Determine the (X, Y) coordinate at the center of the cell enclosing the given text.  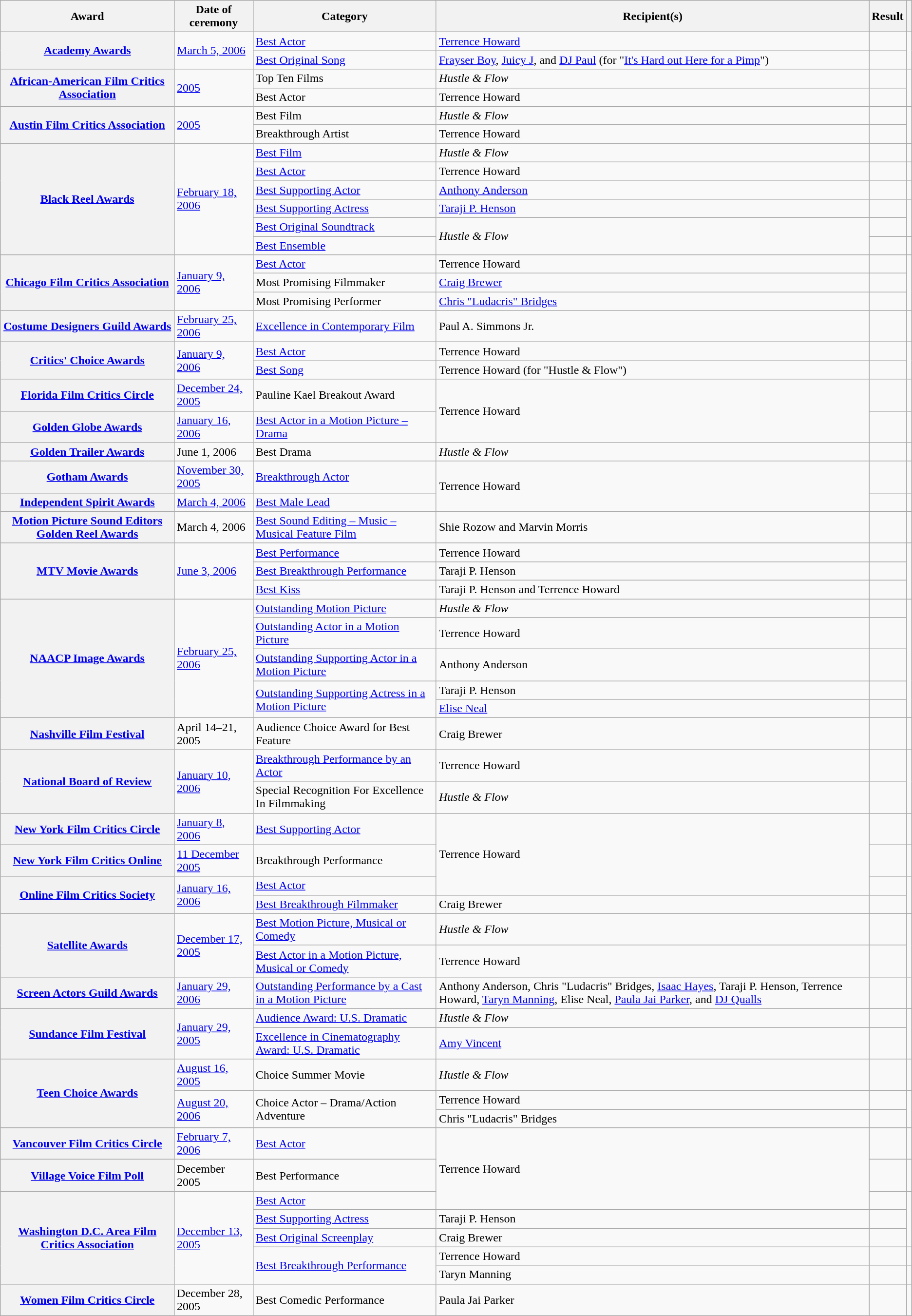
Special Recognition For Excellence In Filmmaking (344, 797)
Best Original Screenplay (344, 1238)
February 18, 2006 (214, 199)
Paula Jai Parker (652, 1299)
Nashville Film Festival (88, 734)
African-American Film Critics Association (88, 88)
Best Sound Editing – Music – Musical Feature Film (344, 527)
Outstanding Supporting Actress in a Motion Picture (344, 699)
Elise Neal (652, 709)
Outstanding Actor in a Motion Picture (344, 634)
January 29, 2006 (214, 992)
Most Promising Filmmaker (344, 283)
Outstanding Motion Picture (344, 608)
June 1, 2006 (214, 452)
National Board of Review (88, 781)
Best Male Lead (344, 502)
Best Drama (344, 452)
Gotham Awards (88, 477)
Excellence in Cinematography Award: U.S. Dramatic (344, 1043)
Motion Picture Sound Editors Golden Reel Awards (88, 527)
Choice Actor – Drama/Action Adventure (344, 1109)
Breakthrough Actor (344, 477)
Satellite Awards (88, 945)
Best Actor in a Motion Picture, Musical or Comedy (344, 961)
Best Actor in a Motion Picture – Drama (344, 427)
August 16, 2005 (214, 1075)
December 13, 2005 (214, 1238)
Breakthrough Performance (344, 861)
Chicago Film Critics Association (88, 283)
NAACP Image Awards (88, 658)
Pauline Kael Breakout Award (344, 395)
Best Song (344, 370)
Recipient(s) (652, 17)
December 17, 2005 (214, 945)
Village Voice Film Poll (88, 1176)
Best Kiss (344, 589)
November 30, 2005 (214, 477)
Date of ceremony (214, 17)
Excellence in Contemporary Film (344, 327)
Frayser Boy, Juicy J, and DJ Paul (for "It's Hard out Here for a Pimp") (652, 60)
Paul A. Simmons Jr. (652, 327)
June 3, 2006 (214, 571)
Award (88, 17)
Taryn Manning (652, 1275)
Academy Awards (88, 51)
Women Film Critics Circle (88, 1299)
Screen Actors Guild Awards (88, 992)
Amy Vincent (652, 1043)
Audience Award: U.S. Dramatic (344, 1018)
January 8, 2006 (214, 829)
Best Breakthrough Filmmaker (344, 904)
Best Original Song (344, 60)
Outstanding Supporting Actor in a Motion Picture (344, 665)
Vancouver Film Critics Circle (88, 1143)
MTV Movie Awards (88, 571)
Teen Choice Awards (88, 1094)
Best Original Soundtrack (344, 227)
Sundance Film Festival (88, 1033)
Washington D.C. Area Film Critics Association (88, 1238)
Shie Rozow and Marvin Morris (652, 527)
February 7, 2006 (214, 1143)
Black Reel Awards (88, 199)
Most Promising Performer (344, 301)
Independent Spirit Awards (88, 502)
March 5, 2006 (214, 51)
11 December 2005 (214, 861)
Top Ten Films (344, 78)
Golden Globe Awards (88, 427)
December 2005 (214, 1176)
Breakthrough Performance by an Actor (344, 765)
Choice Summer Movie (344, 1075)
December 28, 2005 (214, 1299)
April 14–21, 2005 (214, 734)
Online Film Critics Society (88, 895)
Austin Film Critics Association (88, 125)
January 29, 2005 (214, 1033)
Florida Film Critics Circle (88, 395)
Breakthrough Artist (344, 134)
New York Film Critics Online (88, 861)
Critics' Choice Awards (88, 361)
Golden Trailer Awards (88, 452)
Outstanding Performance by a Cast in a Motion Picture (344, 992)
Best Motion Picture, Musical or Comedy (344, 929)
December 24, 2005 (214, 395)
August 20, 2006 (214, 1109)
Best Comedic Performance (344, 1299)
Result (888, 17)
Costume Designers Guild Awards (88, 327)
Category (344, 17)
Best Ensemble (344, 245)
New York Film Critics Circle (88, 829)
Audience Choice Award for Best Feature (344, 734)
Taraji P. Henson and Terrence Howard (652, 589)
Terrence Howard (for "Hustle & Flow") (652, 370)
January 10, 2006 (214, 781)
